Search for the cell housing the specified text and yield its (X, Y) center coordinate. 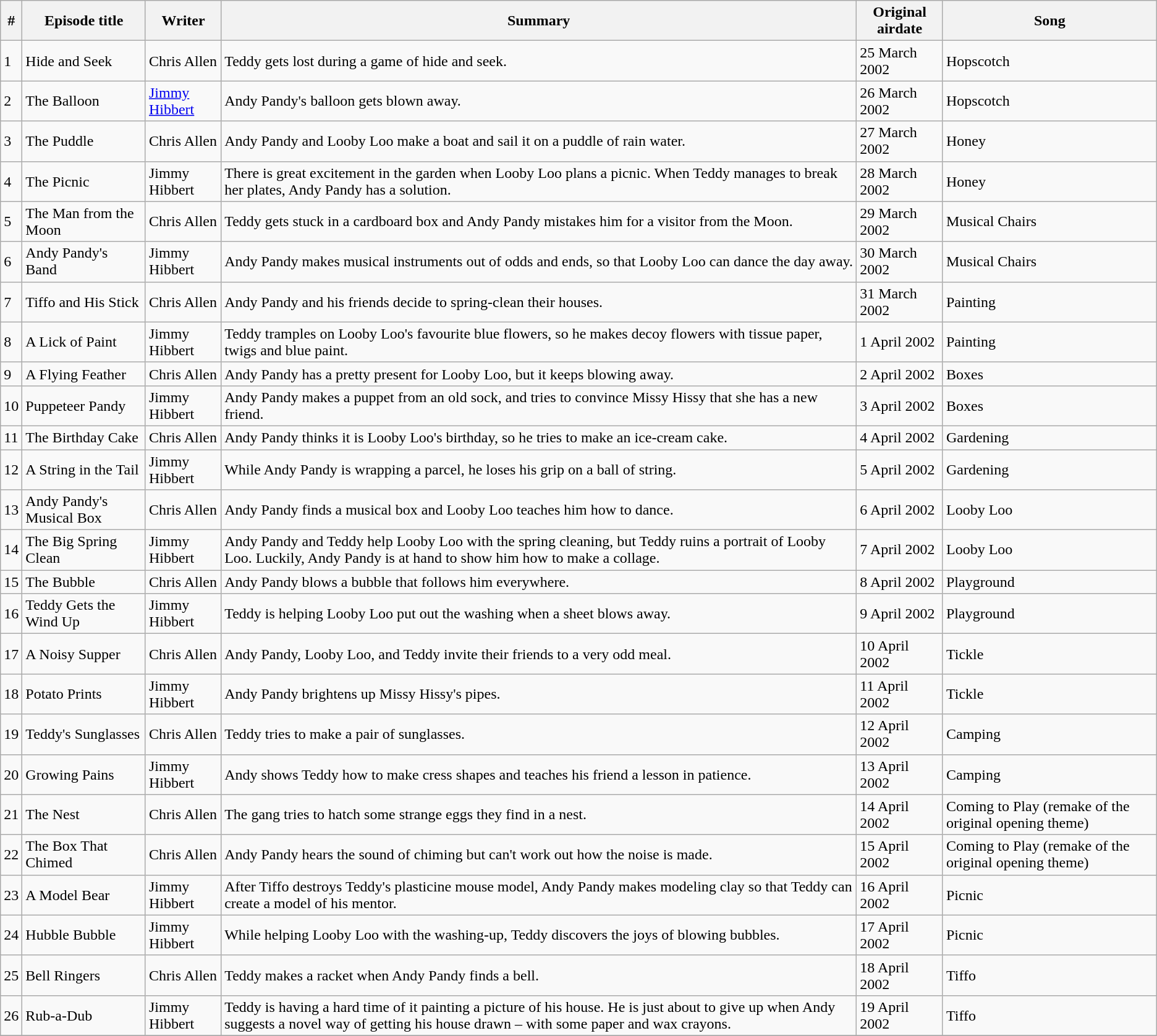
3 April 2002 (900, 405)
Andy Pandy blows a bubble that follows him everywhere. (539, 582)
1 April 2002 (900, 342)
Teddy gets stuck in a cardboard box and Andy Pandy mistakes him for a visitor from the Moon. (539, 221)
22 (11, 855)
A String in the Tail (84, 470)
Original airdate (900, 21)
Andy Pandy makes a puppet from an old sock, and tries to convince Missy Hissy that she has a new friend. (539, 405)
# (11, 21)
18 (11, 694)
27 March 2002 (900, 141)
14 April 2002 (900, 814)
Teddy tramples on Looby Loo's favourite blue flowers, so he makes decoy flowers with tissue paper, twigs and blue paint. (539, 342)
6 (11, 262)
Andy Pandy and his friends decide to spring-clean their houses. (539, 301)
Teddy tries to make a pair of sunglasses. (539, 734)
3 (11, 141)
Andy Pandy brightens up Missy Hissy's pipes. (539, 694)
9 (11, 374)
5 (11, 221)
12 April 2002 (900, 734)
A Model Bear (84, 895)
Episode title (84, 21)
25 (11, 975)
Rub-a-Dub (84, 1016)
5 April 2002 (900, 470)
While helping Looby Loo with the washing-up, Teddy discovers the joys of blowing bubbles. (539, 935)
The Big Spring Clean (84, 550)
The Puddle (84, 141)
Andy Pandy and Looby Loo make a boat and sail it on a puddle of rain water. (539, 141)
Andy Pandy thinks it is Looby Loo's birthday, so he tries to make an ice-cream cake. (539, 437)
19 (11, 734)
Teddy Gets the Wind Up (84, 614)
Andy Pandy, Looby Loo, and Teddy invite their friends to a very odd meal. (539, 654)
2 April 2002 (900, 374)
Tiffo and His Stick (84, 301)
9 April 2002 (900, 614)
15 (11, 582)
Teddy's Sunglasses (84, 734)
19 April 2002 (900, 1016)
28 March 2002 (900, 182)
Writer (183, 21)
2 (11, 101)
The Box That Chimed (84, 855)
23 (11, 895)
Andy Pandy has a pretty present for Looby Loo, but it keeps blowing away. (539, 374)
Bell Ringers (84, 975)
Andy Pandy's Band (84, 262)
12 (11, 470)
17 April 2002 (900, 935)
18 April 2002 (900, 975)
Song (1049, 21)
The Bubble (84, 582)
The Nest (84, 814)
Puppeteer Pandy (84, 405)
8 (11, 342)
Andy Pandy's balloon gets blown away. (539, 101)
20 (11, 775)
The gang tries to hatch some strange eggs they find in a nest. (539, 814)
Teddy gets lost during a game of hide and seek. (539, 61)
The Picnic (84, 182)
Andy Pandy's Musical Box (84, 510)
21 (11, 814)
Andy Pandy makes musical instruments out of odds and ends, so that Looby Loo can dance the day away. (539, 262)
While Andy Pandy is wrapping a parcel, he loses his grip on a ball of string. (539, 470)
6 April 2002 (900, 510)
8 April 2002 (900, 582)
17 (11, 654)
A Flying Feather (84, 374)
A Noisy Supper (84, 654)
26 March 2002 (900, 101)
26 (11, 1016)
13 April 2002 (900, 775)
1 (11, 61)
Teddy is helping Looby Loo put out the washing when a sheet blows away. (539, 614)
11 April 2002 (900, 694)
Andy Pandy finds a musical box and Looby Loo teaches him how to dance. (539, 510)
16 (11, 614)
24 (11, 935)
Hubble Bubble (84, 935)
29 March 2002 (900, 221)
The Birthday Cake (84, 437)
7 (11, 301)
After Tiffo destroys Teddy's plasticine mouse model, Andy Pandy makes modeling clay so that Teddy can create a model of his mentor. (539, 895)
30 March 2002 (900, 262)
The Man from the Moon (84, 221)
15 April 2002 (900, 855)
4 (11, 182)
13 (11, 510)
Andy Pandy hears the sound of chiming but can't work out how the noise is made. (539, 855)
11 (11, 437)
31 March 2002 (900, 301)
A Lick of Paint (84, 342)
7 April 2002 (900, 550)
Growing Pains (84, 775)
There is great excitement in the garden when Looby Loo plans a picnic. When Teddy manages to break her plates, Andy Pandy has a solution. (539, 182)
Teddy makes a racket when Andy Pandy finds a bell. (539, 975)
4 April 2002 (900, 437)
Andy shows Teddy how to make cress shapes and teaches his friend a lesson in patience. (539, 775)
25 March 2002 (900, 61)
10 (11, 405)
Summary (539, 21)
10 April 2002 (900, 654)
The Balloon (84, 101)
14 (11, 550)
Hide and Seek (84, 61)
Potato Prints (84, 694)
16 April 2002 (900, 895)
